Search for the cell housing the specified text and yield its (x, y) center coordinate. 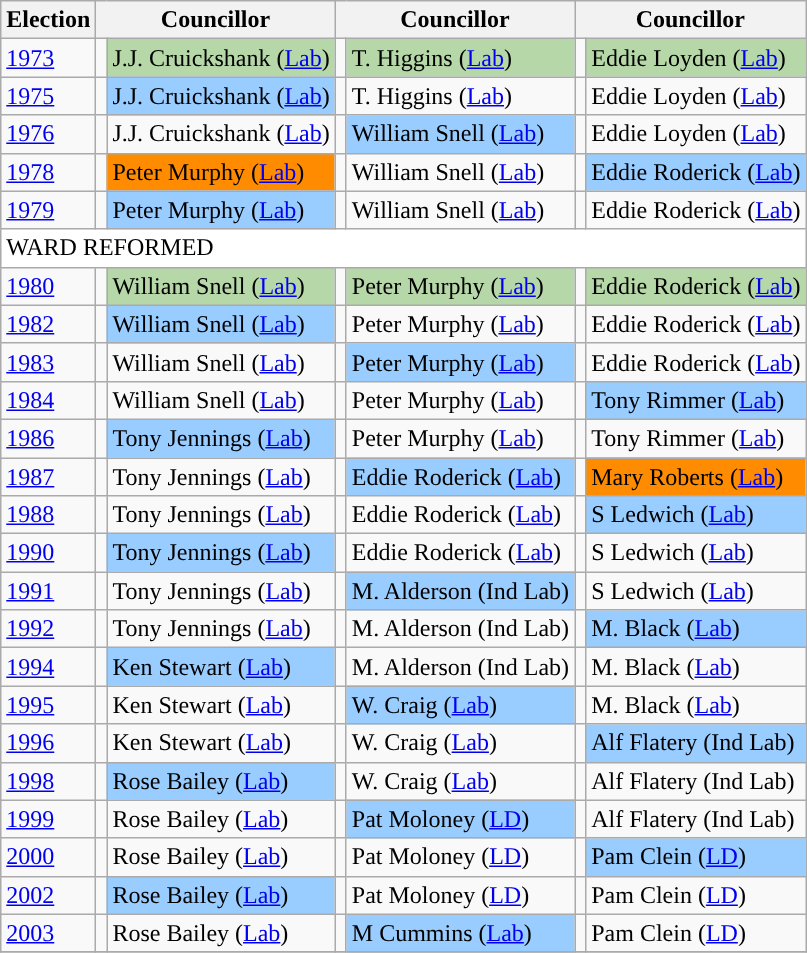
1982 (48, 324)
1984 (48, 400)
1980 (48, 286)
1978 (48, 172)
1991 (48, 591)
1994 (48, 667)
2000 (48, 857)
1973 (48, 58)
1996 (48, 743)
2003 (48, 933)
1975 (48, 96)
1990 (48, 553)
1999 (48, 819)
1976 (48, 134)
Election (48, 20)
1979 (48, 210)
1992 (48, 629)
M Cummins (Lab) (460, 933)
2002 (48, 895)
1983 (48, 362)
1988 (48, 515)
WARD REFORMED (404, 248)
1998 (48, 781)
1986 (48, 438)
Mary Roberts (Lab) (696, 477)
1995 (48, 705)
1987 (48, 477)
